Output the (x, y) coordinate of the center of the cell containing the given text.  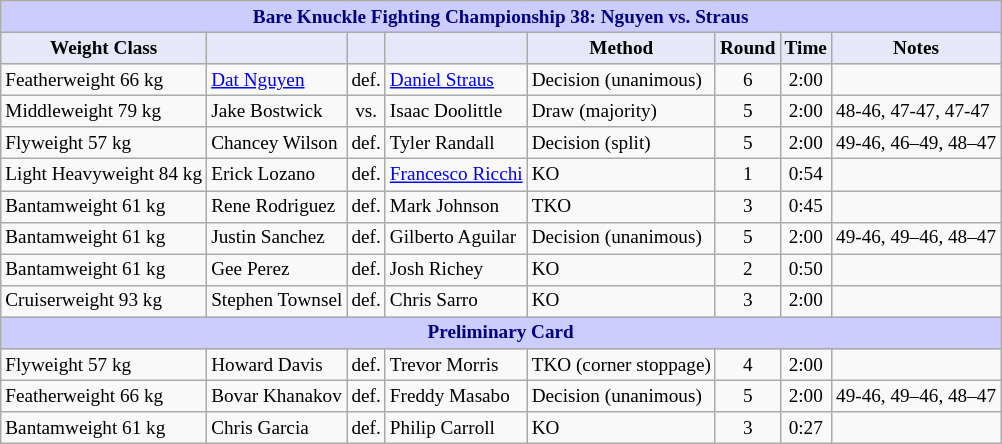
TKO (621, 206)
Preliminary Card (501, 333)
Chancey Wilson (277, 143)
Time (806, 48)
Method (621, 48)
Bare Knuckle Fighting Championship 38: Nguyen vs. Straus (501, 17)
Decision (split) (621, 143)
Isaac Doolittle (456, 111)
2 (748, 270)
Josh Richey (456, 270)
TKO (corner stoppage) (621, 365)
Freddy Masabo (456, 396)
0:45 (806, 206)
Justin Sanchez (277, 238)
Tyler Randall (456, 143)
Dat Nguyen (277, 80)
Erick Lozano (277, 175)
Weight Class (104, 48)
Gee Perez (277, 270)
48-46, 47-47, 47-47 (916, 111)
Chris Garcia (277, 428)
Notes (916, 48)
0:54 (806, 175)
49-46, 46–49, 48–47 (916, 143)
Cruiserweight 93 kg (104, 301)
Trevor Morris (456, 365)
vs. (366, 111)
Daniel Straus (456, 80)
Chris Sarro (456, 301)
Gilberto Aguilar (456, 238)
Francesco Ricchi (456, 175)
Round (748, 48)
4 (748, 365)
0:27 (806, 428)
Stephen Townsel (277, 301)
Howard Davis (277, 365)
Middleweight 79 kg (104, 111)
6 (748, 80)
Light Heavyweight 84 kg (104, 175)
0:50 (806, 270)
Philip Carroll (456, 428)
Draw (majority) (621, 111)
Rene Rodriguez (277, 206)
Jake Bostwick (277, 111)
1 (748, 175)
Mark Johnson (456, 206)
Bovar Khanakov (277, 396)
